From the cell containing the given text, extract its center point as [X, Y] coordinate. 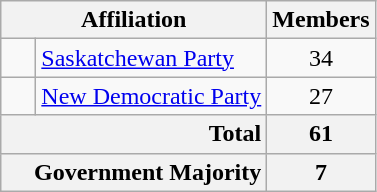
Government Majority [134, 172]
Saskatchewan Party [152, 58]
61 [321, 134]
Members [321, 20]
7 [321, 172]
27 [321, 96]
34 [321, 58]
Affiliation [134, 20]
Total [134, 134]
New Democratic Party [152, 96]
